Determine the (X, Y) coordinate at the center of the cell enclosing the given text.  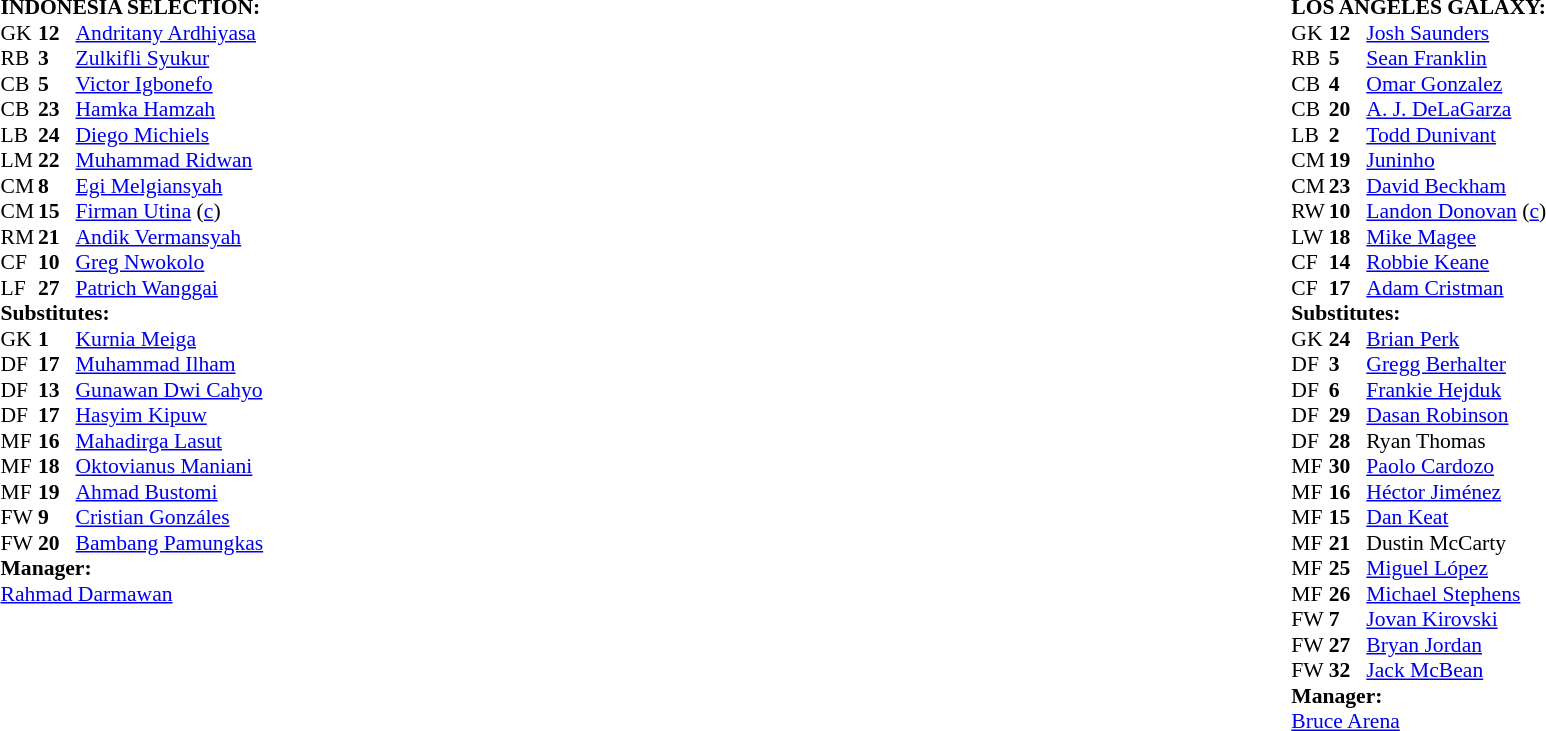
Josh Saunders (1456, 33)
28 (1348, 441)
Ryan Thomas (1456, 441)
8 (57, 186)
6 (1348, 390)
32 (1348, 671)
Andritany Ardhiyasa (170, 33)
26 (1348, 594)
Rahmad Darmawan (132, 594)
Andik Vermansyah (170, 237)
RM (19, 237)
Dustin McCarty (1456, 543)
Hamka Hamzah (170, 109)
Brian Perk (1456, 339)
Victor Igbonefo (170, 84)
David Beckham (1456, 186)
Egi Melgiansyah (170, 186)
7 (1348, 619)
Dasan Robinson (1456, 415)
A. J. DeLaGarza (1456, 109)
Omar Gonzalez (1456, 84)
Gunawan Dwi Cahyo (170, 390)
Diego Michiels (170, 135)
Cristian Gonzáles (170, 517)
Hasyim Kipuw (170, 415)
Adam Cristman (1456, 288)
4 (1348, 84)
Muhammad Ridwan (170, 161)
Greg Nwokolo (170, 263)
14 (1348, 263)
Bryan Jordan (1456, 645)
13 (57, 390)
Firman Utina (c) (170, 211)
LF (19, 288)
Zulkifli Syukur (170, 59)
1 (57, 339)
Michael Stephens (1456, 594)
Sean Franklin (1456, 59)
Frankie Hejduk (1456, 390)
Gregg Berhalter (1456, 365)
Oktovianus Maniani (170, 467)
Mike Magee (1456, 237)
Mahadirga Lasut (170, 441)
Muhammad Ilham (170, 365)
30 (1348, 467)
Ahmad Bustomi (170, 492)
LW (1310, 237)
2 (1348, 135)
Todd Dunivant (1456, 135)
Miguel López (1456, 569)
Paolo Cardozo (1456, 467)
RW (1310, 211)
Bambang Pamungkas (170, 543)
22 (57, 161)
Jovan Kirovski (1456, 619)
LM (19, 161)
9 (57, 517)
Dan Keat (1456, 517)
Juninho (1456, 161)
Patrich Wanggai (170, 288)
29 (1348, 415)
Héctor Jiménez (1456, 492)
Jack McBean (1456, 671)
25 (1348, 569)
Kurnia Meiga (170, 339)
Landon Donovan (c) (1456, 211)
Robbie Keane (1456, 263)
